Search for the cell housing the specified text and yield its (x, y) center coordinate. 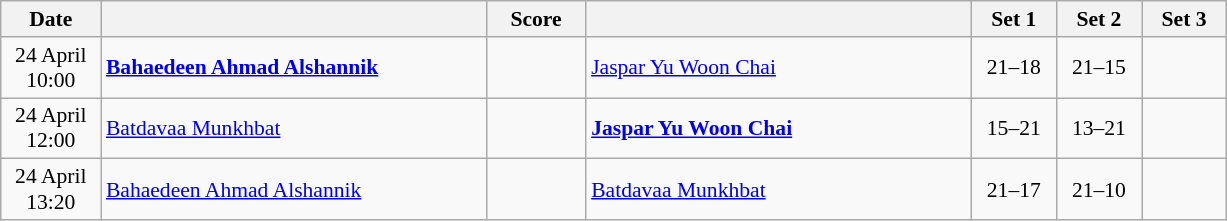
Date (51, 19)
21–18 (1014, 68)
24 April 10:00 (51, 68)
21–17 (1014, 190)
21–10 (1098, 190)
Set 3 (1184, 19)
13–21 (1098, 128)
Score (536, 19)
15–21 (1014, 128)
Set 2 (1098, 19)
24 April 12:00 (51, 128)
21–15 (1098, 68)
Set 1 (1014, 19)
24 April 13:20 (51, 190)
